Determine the (x, y) coordinate at the center of the cell enclosing the given text.  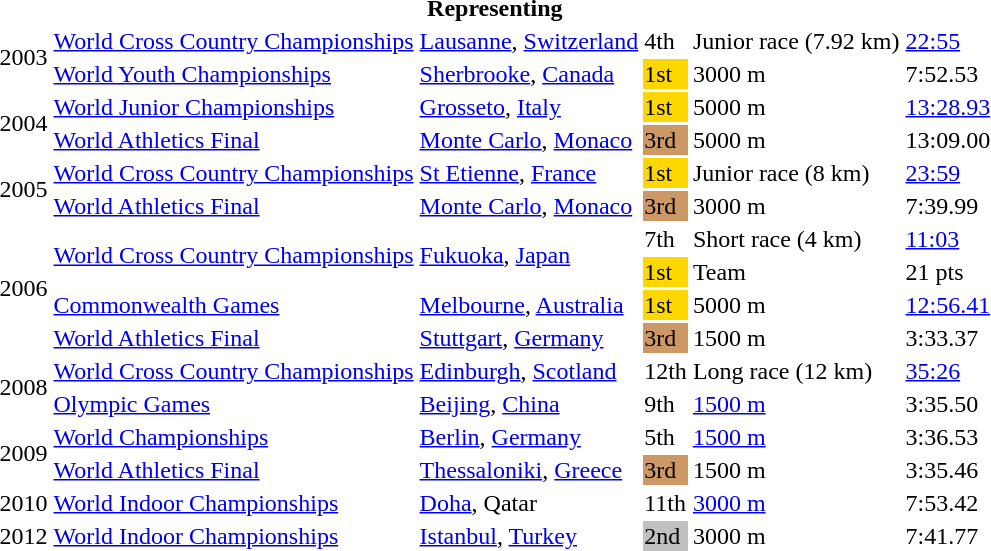
Lausanne, Switzerland (529, 41)
Junior race (7.92 km) (796, 41)
World Junior Championships (234, 107)
5th (666, 437)
Junior race (8 km) (796, 173)
11th (666, 503)
World Youth Championships (234, 74)
Thessaloniki, Greece (529, 470)
Grosseto, Italy (529, 107)
Team (796, 272)
Berlin, Germany (529, 437)
Commonwealth Games (234, 305)
World Championships (234, 437)
Long race (12 km) (796, 371)
9th (666, 404)
7th (666, 239)
Olympic Games (234, 404)
Sherbrooke, Canada (529, 74)
Doha, Qatar (529, 503)
Melbourne, Australia (529, 305)
Istanbul, Turkey (529, 536)
12th (666, 371)
Fukuoka, Japan (529, 256)
4th (666, 41)
2nd (666, 536)
Stuttgart, Germany (529, 338)
St Etienne, France (529, 173)
Edinburgh, Scotland (529, 371)
Beijing, China (529, 404)
Short race (4 km) (796, 239)
